From the cell containing the given text, extract its center point as (X, Y) coordinate. 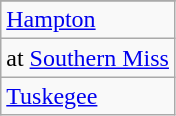
Tuskegee (88, 96)
Hampton (88, 20)
at Southern Miss (88, 58)
